Pinpoint the cell where the given text exists, returning its [X, Y] midpoint coordinate. 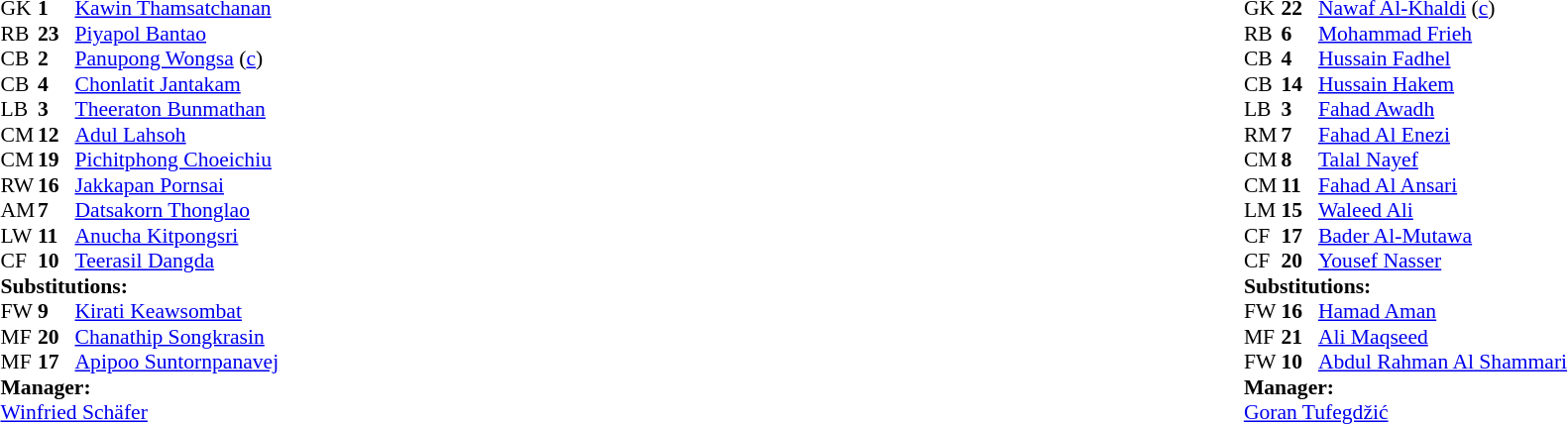
Teerasil Dangda [177, 261]
AM [19, 211]
6 [1299, 34]
Fahad Awadh [1443, 110]
Ali Maqseed [1443, 337]
Hussain Fadhel [1443, 58]
LW [19, 236]
14 [1299, 84]
2 [56, 58]
Yousef Nasser [1443, 261]
21 [1299, 337]
Kirati Keawsombat [177, 312]
Piyapol Bantao [177, 34]
Hamad Aman [1443, 312]
Pichitphong Choeichiu [177, 159]
15 [1299, 211]
Datsakorn Thonglao [177, 211]
23 [56, 34]
Adul Lahsoh [177, 135]
LM [1263, 211]
Fahad Al Enezi [1443, 135]
8 [1299, 159]
12 [56, 135]
9 [56, 312]
Talal Nayef [1443, 159]
Apipoo Suntornpanavej [177, 362]
Fahad Al Ansari [1443, 185]
Panupong Wongsa (c) [177, 58]
19 [56, 159]
Abdul Rahman Al Shammari [1443, 362]
Mohammad Frieh [1443, 34]
Hussain Hakem [1443, 84]
RM [1263, 135]
Chonlatit Jantakam [177, 84]
Anucha Kitpongsri [177, 236]
Waleed Ali [1443, 211]
Chanathip Songkrasin [177, 337]
Theeraton Bunmathan [177, 110]
Jakkapan Pornsai [177, 185]
Bader Al-Mutawa [1443, 236]
RW [19, 185]
